Identify which cell holds the provided text, then report its (x, y) central coordinate. 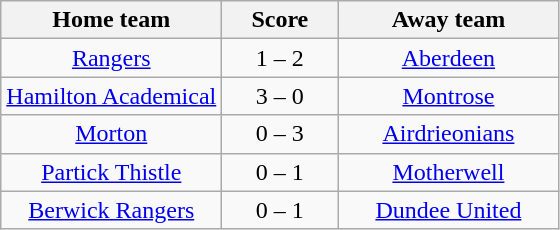
Aberdeen (448, 58)
3 – 0 (280, 96)
Montrose (448, 96)
Home team (112, 20)
Partick Thistle (112, 172)
Score (280, 20)
Berwick Rangers (112, 210)
Motherwell (448, 172)
Dundee United (448, 210)
Away team (448, 20)
0 – 3 (280, 134)
Hamilton Academical (112, 96)
Morton (112, 134)
Rangers (112, 58)
1 – 2 (280, 58)
Airdrieonians (448, 134)
